For the text-containing cell, return its midpoint in [X, Y] coordinate format. 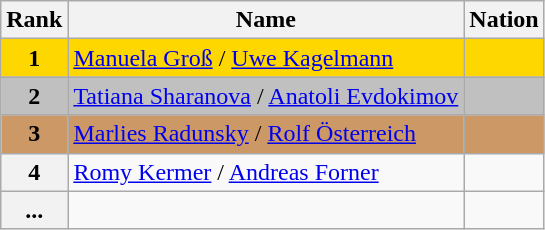
2 [34, 96]
... [34, 210]
Tatiana Sharanova / Anatoli Evdokimov [266, 96]
1 [34, 58]
4 [34, 172]
3 [34, 134]
Nation [504, 20]
Manuela Groß / Uwe Kagelmann [266, 58]
Name [266, 20]
Marlies Radunsky / Rolf Österreich [266, 134]
Romy Kermer / Andreas Forner [266, 172]
Rank [34, 20]
